Find where the given text appears and provide that cell's center as (X, Y) coordinate. 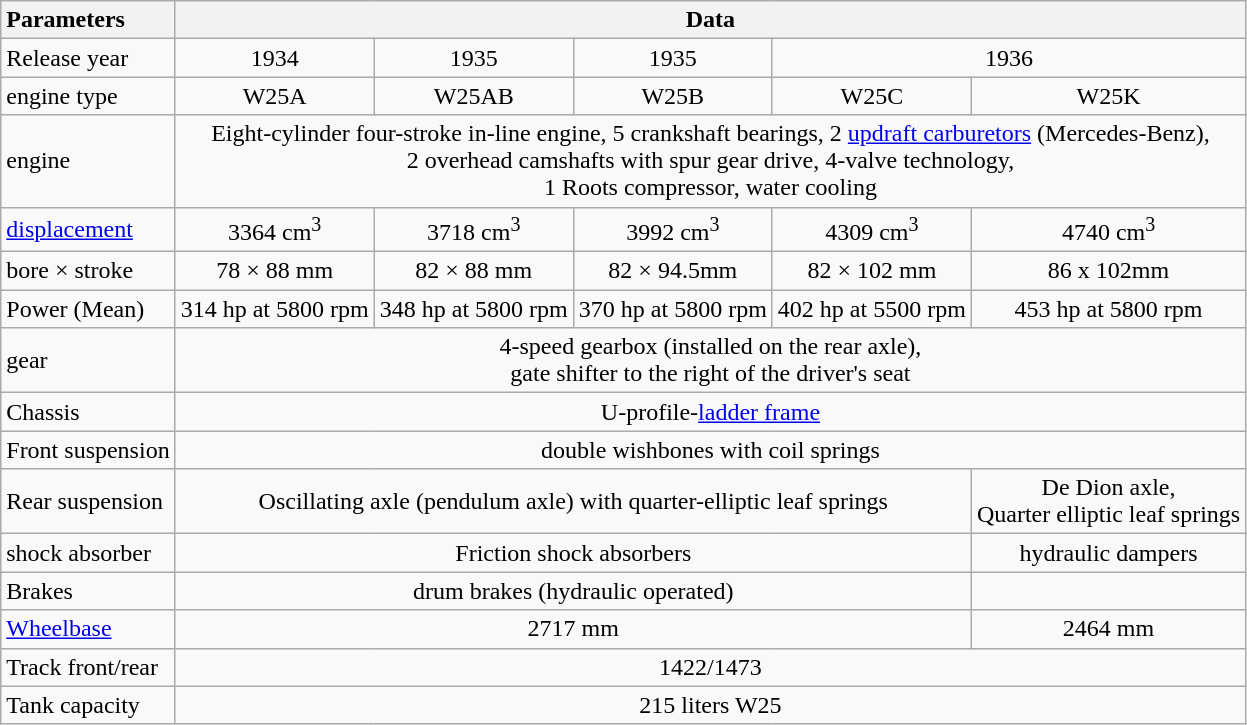
W25AB (474, 96)
314 hp at 5800 rpm (274, 309)
displacement (88, 230)
1936 (1008, 58)
3364 cm3 (274, 230)
double wishbones with coil springs (710, 450)
78 × 88 mm (274, 271)
82 × 94.5mm (672, 271)
3718 cm3 (474, 230)
82 × 88 mm (474, 271)
engine (88, 161)
4740 cm3 (1108, 230)
Track front/rear (88, 667)
shock absorber (88, 553)
De Dion axle,Quarter elliptic leaf springs (1108, 502)
W25A (274, 96)
drum brakes (hydraulic operated) (573, 591)
4-speed gearbox (installed on the rear axle),gate shifter to the right of the driver's seat (710, 360)
bore × stroke (88, 271)
U-profile-ladder frame (710, 412)
Front suspension (88, 450)
Wheelbase (88, 629)
W25B (672, 96)
82 × 102 mm (872, 271)
Chassis (88, 412)
402 hp at 5500 rpm (872, 309)
Rear suspension (88, 502)
Power (Mean) (88, 309)
W25K (1108, 96)
gear (88, 360)
3992 cm3 (672, 230)
Parameters (88, 20)
W25C (872, 96)
engine type (88, 96)
86 x 102mm (1108, 271)
1934 (274, 58)
1422/1473 (710, 667)
Friction shock absorbers (573, 553)
2464 mm (1108, 629)
348 hp at 5800 rpm (474, 309)
Brakes (88, 591)
Tank capacity (88, 705)
453 hp at 5800 rpm (1108, 309)
370 hp at 5800 rpm (672, 309)
2717 mm (573, 629)
Oscillating axle (pendulum axle) with quarter-elliptic leaf springs (573, 502)
Data (710, 20)
hydraulic dampers (1108, 553)
4309 cm3 (872, 230)
215 liters W25 (710, 705)
Release year (88, 58)
